Scan for the cell matching the given text and deliver its [X, Y] coordinate at center. 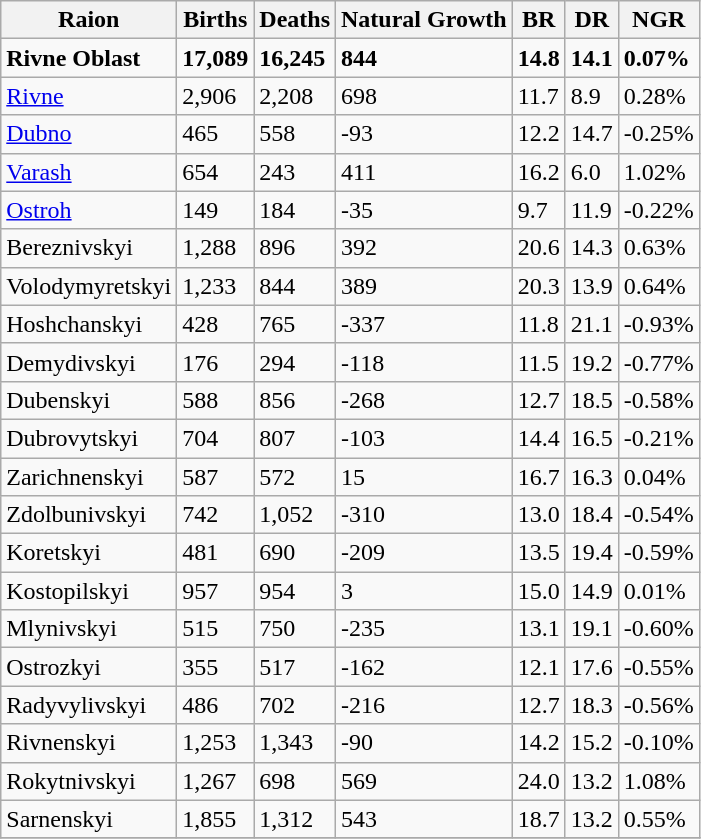
588 [216, 400]
-0.56% [658, 705]
0.01% [658, 591]
1,288 [216, 248]
0.64% [658, 286]
-0.22% [658, 210]
-35 [424, 210]
16,245 [295, 58]
Dubrovytskyi [89, 438]
428 [216, 324]
-0.60% [658, 629]
Raion [89, 20]
856 [295, 400]
-337 [424, 324]
0.07% [658, 58]
BR [538, 20]
16.3 [592, 477]
Rokytnivskyi [89, 781]
21.1 [592, 324]
15.0 [538, 591]
13.1 [538, 629]
11.7 [538, 96]
2,208 [295, 96]
572 [295, 477]
3 [424, 591]
-90 [424, 743]
Demydivskyi [89, 362]
17.6 [592, 667]
6.0 [592, 172]
294 [295, 362]
1.08% [658, 781]
Dubenskyi [89, 400]
-0.55% [658, 667]
16.7 [538, 477]
19.2 [592, 362]
0.63% [658, 248]
Deaths [295, 20]
569 [424, 781]
654 [216, 172]
243 [295, 172]
Bereznivskyi [89, 248]
1,343 [295, 743]
13.0 [538, 515]
11.5 [538, 362]
517 [295, 667]
-0.54% [658, 515]
1.02% [658, 172]
20.3 [538, 286]
16.5 [592, 438]
2,906 [216, 96]
18.5 [592, 400]
Rivne Oblast [89, 58]
14.8 [538, 58]
Natural Growth [424, 20]
0.28% [658, 96]
-0.93% [658, 324]
14.2 [538, 743]
11.8 [538, 324]
Hoshchanskyi [89, 324]
Zarichnenskyi [89, 477]
Ostroh [89, 210]
Varash [89, 172]
-0.10% [658, 743]
-0.21% [658, 438]
Births [216, 20]
-235 [424, 629]
742 [216, 515]
15.2 [592, 743]
8.9 [592, 96]
-268 [424, 400]
765 [295, 324]
19.1 [592, 629]
954 [295, 591]
Zdolbunivskyi [89, 515]
20.6 [538, 248]
690 [295, 553]
176 [216, 362]
957 [216, 591]
1,233 [216, 286]
355 [216, 667]
Koretskyi [89, 553]
465 [216, 134]
1,253 [216, 743]
-103 [424, 438]
750 [295, 629]
11.9 [592, 210]
486 [216, 705]
0.04% [658, 477]
NGR [658, 20]
Sarnenskyi [89, 819]
704 [216, 438]
587 [216, 477]
515 [216, 629]
14.3 [592, 248]
392 [424, 248]
-310 [424, 515]
13.9 [592, 286]
1,312 [295, 819]
-209 [424, 553]
-0.77% [658, 362]
184 [295, 210]
16.2 [538, 172]
14.7 [592, 134]
807 [295, 438]
17,089 [216, 58]
-0.59% [658, 553]
Rivne [89, 96]
543 [424, 819]
15 [424, 477]
-93 [424, 134]
-118 [424, 362]
-162 [424, 667]
389 [424, 286]
-0.58% [658, 400]
558 [295, 134]
896 [295, 248]
19.4 [592, 553]
702 [295, 705]
14.4 [538, 438]
Kostopilskyi [89, 591]
24.0 [538, 781]
18.3 [592, 705]
1,855 [216, 819]
14.9 [592, 591]
18.7 [538, 819]
Dubno [89, 134]
149 [216, 210]
18.4 [592, 515]
Radyvylivskyi [89, 705]
481 [216, 553]
DR [592, 20]
1,267 [216, 781]
Ostrozkyi [89, 667]
Mlynivskyi [89, 629]
12.1 [538, 667]
Volodymyretskyi [89, 286]
1,052 [295, 515]
12.2 [538, 134]
13.5 [538, 553]
14.1 [592, 58]
Rivnenskyi [89, 743]
9.7 [538, 210]
-216 [424, 705]
-0.25% [658, 134]
411 [424, 172]
0.55% [658, 819]
